Output the (x, y) coordinate of the center of the cell containing the given text.  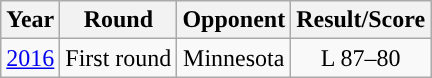
First round (118, 58)
Year (30, 20)
2016 (30, 58)
Result/Score (361, 20)
Minnesota (234, 58)
Round (118, 20)
L 87–80 (361, 58)
Opponent (234, 20)
